Search for the cell housing the specified text and yield its [X, Y] center coordinate. 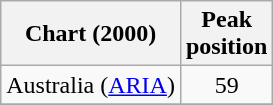
59 [226, 85]
Chart (2000) [91, 34]
Peakposition [226, 34]
Australia (ARIA) [91, 85]
